Return the [X, Y] coordinate for the center point of the cell that contains the specified text.  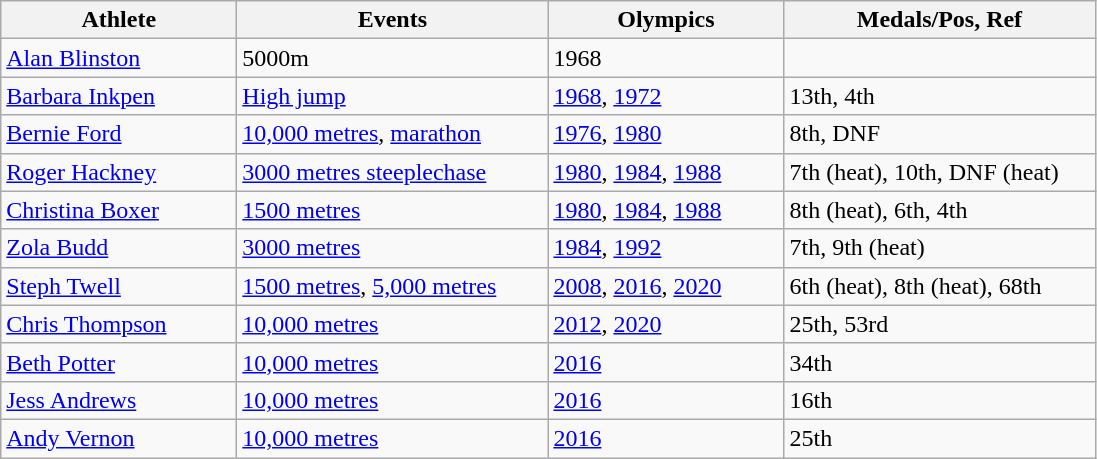
5000m [392, 58]
6th (heat), 8th (heat), 68th [940, 286]
13th, 4th [940, 96]
25th [940, 438]
Bernie Ford [119, 134]
34th [940, 362]
Roger Hackney [119, 172]
Chris Thompson [119, 324]
Medals/Pos, Ref [940, 20]
7th (heat), 10th, DNF (heat) [940, 172]
Athlete [119, 20]
3000 metres steeplechase [392, 172]
Andy Vernon [119, 438]
1968, 1972 [666, 96]
16th [940, 400]
2012, 2020 [666, 324]
3000 metres [392, 248]
10,000 metres, marathon [392, 134]
1968 [666, 58]
7th, 9th (heat) [940, 248]
High jump [392, 96]
Beth Potter [119, 362]
1984, 1992 [666, 248]
1976, 1980 [666, 134]
1500 metres [392, 210]
2008, 2016, 2020 [666, 286]
8th (heat), 6th, 4th [940, 210]
Olympics [666, 20]
Steph Twell [119, 286]
Zola Budd [119, 248]
1500 metres, 5,000 metres [392, 286]
Christina Boxer [119, 210]
25th, 53rd [940, 324]
Barbara Inkpen [119, 96]
Jess Andrews [119, 400]
8th, DNF [940, 134]
Alan Blinston [119, 58]
Events [392, 20]
